Return (X, Y) of the center of cell containing provided text 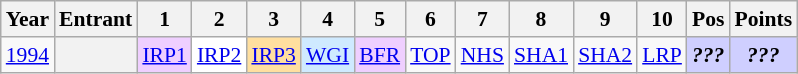
1994 (28, 55)
10 (662, 19)
1 (164, 19)
7 (482, 19)
Year (28, 19)
SHA1 (541, 55)
5 (380, 19)
IRP1 (164, 55)
2 (220, 19)
LRP (662, 55)
IRP3 (274, 55)
NHS (482, 55)
WGI (328, 55)
4 (328, 19)
9 (605, 19)
TOP (430, 55)
6 (430, 19)
SHA2 (605, 55)
BFR (380, 55)
3 (274, 19)
Points (763, 19)
Entrant (96, 19)
IRP2 (220, 55)
Pos (708, 19)
8 (541, 19)
